Return [x, y] of the center of cell containing provided text 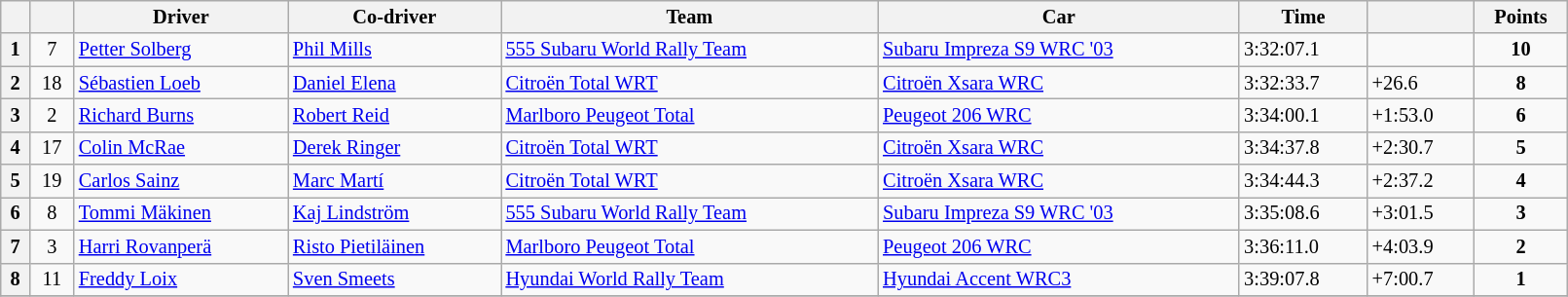
+3:01.5 [1421, 213]
3:34:00.1 [1302, 115]
Carlos Sainz [181, 181]
Phil Mills [395, 50]
Car [1059, 17]
Robert Reid [395, 115]
Tommi Mäkinen [181, 213]
+1:53.0 [1421, 115]
Richard Burns [181, 115]
3:39:07.8 [1302, 279]
Hyundai Accent WRC3 [1059, 279]
19 [53, 181]
Hyundai World Rally Team [690, 279]
18 [53, 83]
3:34:44.3 [1302, 181]
Sven Smeets [395, 279]
Points [1520, 17]
3:32:33.7 [1302, 83]
Marc Martí [395, 181]
Sébastien Loeb [181, 83]
Risto Pietiläinen [395, 246]
Derek Ringer [395, 148]
Team [690, 17]
10 [1520, 50]
Freddy Loix [181, 279]
3:35:08.6 [1302, 213]
Colin McRae [181, 148]
17 [53, 148]
3:32:07.1 [1302, 50]
Harri Rovanperä [181, 246]
+7:00.7 [1421, 279]
11 [53, 279]
Petter Solberg [181, 50]
Kaj Lindström [395, 213]
Co-driver [395, 17]
+4:03.9 [1421, 246]
Time [1302, 17]
3:36:11.0 [1302, 246]
+2:30.7 [1421, 148]
+2:37.2 [1421, 181]
Driver [181, 17]
3:34:37.8 [1302, 148]
+26.6 [1421, 83]
Daniel Elena [395, 83]
